Determine the (x, y) coordinate at the center of the cell enclosing the given text.  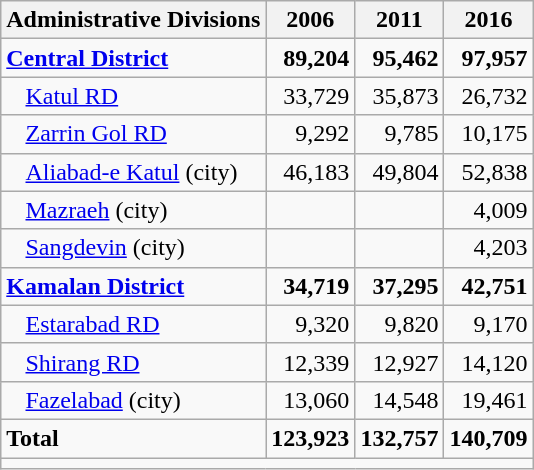
12,339 (310, 362)
33,729 (310, 96)
Sangdevin (city) (134, 248)
12,927 (400, 362)
89,204 (310, 58)
2011 (400, 20)
140,709 (488, 438)
Kamalan District (134, 286)
Katul RD (134, 96)
14,120 (488, 362)
46,183 (310, 172)
Zarrin Gol RD (134, 134)
Central District (134, 58)
26,732 (488, 96)
Administrative Divisions (134, 20)
Estarabad RD (134, 324)
Fazelabad (city) (134, 400)
9,785 (400, 134)
Shirang RD (134, 362)
4,009 (488, 210)
10,175 (488, 134)
4,203 (488, 248)
35,873 (400, 96)
Total (134, 438)
2006 (310, 20)
123,923 (310, 438)
42,751 (488, 286)
97,957 (488, 58)
95,462 (400, 58)
9,292 (310, 134)
132,757 (400, 438)
14,548 (400, 400)
9,820 (400, 324)
34,719 (310, 286)
49,804 (400, 172)
Mazraeh (city) (134, 210)
9,170 (488, 324)
37,295 (400, 286)
52,838 (488, 172)
9,320 (310, 324)
19,461 (488, 400)
13,060 (310, 400)
2016 (488, 20)
Aliabad-e Katul (city) (134, 172)
